Return [X, Y] of the center of cell containing provided text 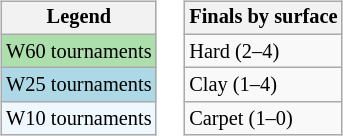
Clay (1–4) [263, 85]
W10 tournaments [78, 119]
Hard (2–4) [263, 51]
Finals by surface [263, 18]
Legend [78, 18]
W25 tournaments [78, 85]
W60 tournaments [78, 51]
Carpet (1–0) [263, 119]
